Find where the given text appears and provide that cell's center as [X, Y] coordinate. 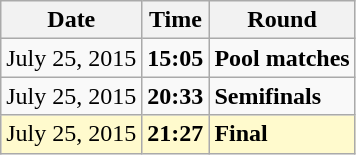
Final [282, 134]
20:33 [176, 96]
Pool matches [282, 58]
Time [176, 20]
Semifinals [282, 96]
Date [72, 20]
15:05 [176, 58]
21:27 [176, 134]
Round [282, 20]
